Return the (X, Y) coordinate for the center point of the cell that contains the specified text.  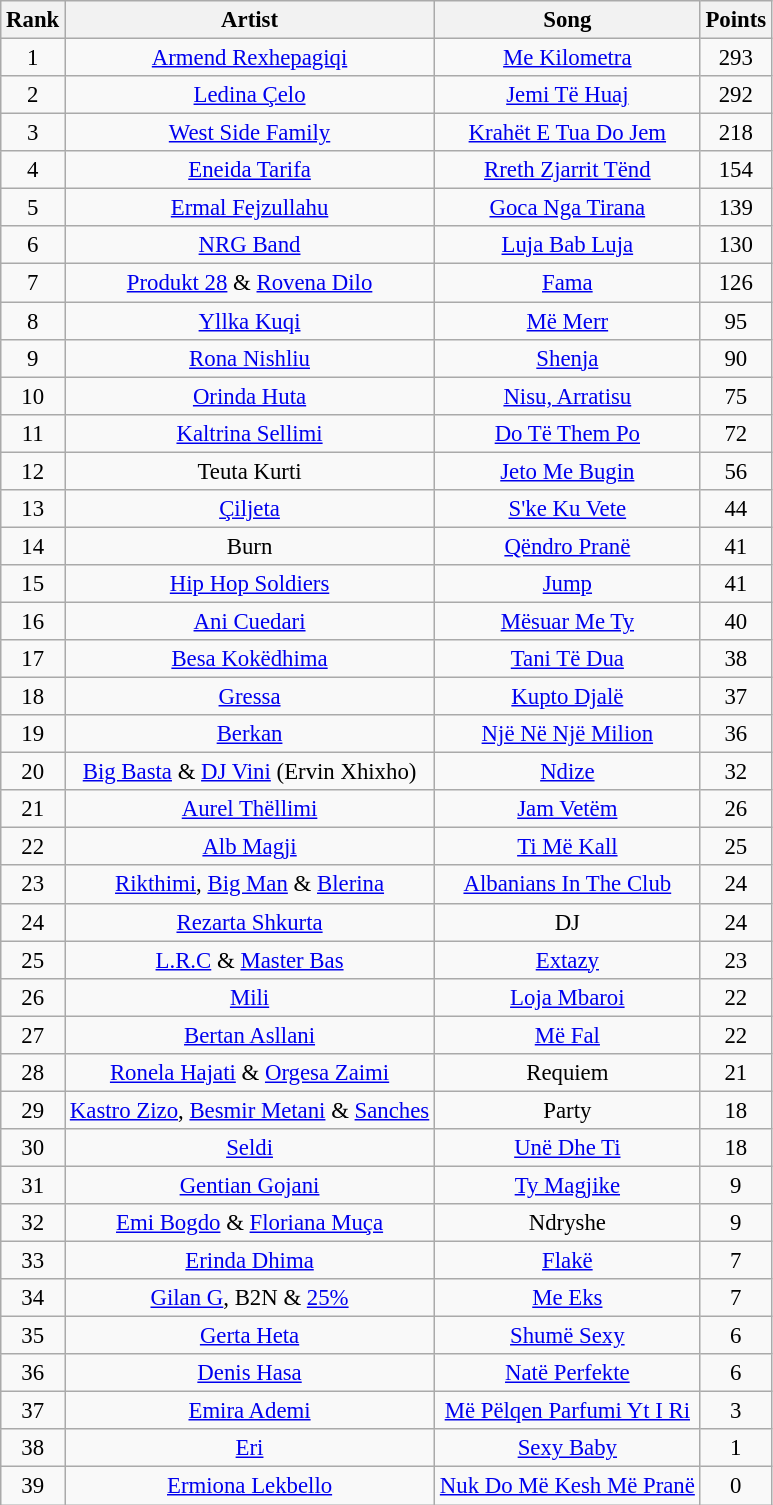
154 (736, 170)
Gerta Heta (250, 1336)
56 (736, 471)
75 (736, 396)
Më Merr (568, 321)
35 (33, 1336)
Jeto Me Bugin (568, 471)
Orinda Huta (250, 396)
8 (33, 321)
Erinda Dhima (250, 1261)
27 (33, 1035)
Bertan Asllani (250, 1035)
Gressa (250, 697)
Me Eks (568, 1298)
DJ (568, 922)
Ndryshe (568, 1223)
Tani Të Dua (568, 659)
Rank (33, 20)
Më Fal (568, 1035)
Requiem (568, 1073)
Natë Perfekte (568, 1373)
Big Basta & DJ Vini (Ervin Xhixho) (250, 772)
Jam Vetëm (568, 809)
40 (736, 621)
Besa Kokëdhima (250, 659)
30 (33, 1148)
Ty Magjike (568, 1185)
Rikthimi, Big Man & Blerina (250, 885)
Një Në Një Milion (568, 734)
33 (33, 1261)
Do Të Them Po (568, 433)
Points (736, 20)
2 (33, 95)
Jump (568, 584)
Kupto Djalë (568, 697)
Emira Ademi (250, 1411)
Extazy (568, 960)
Krahët E Tua Do Jem (568, 133)
Kastro Zizo, Besmir Metani & Sanches (250, 1110)
Ndize (568, 772)
13 (33, 509)
39 (33, 1486)
Berkan (250, 734)
Nuk Do Më Kesh Më Pranë (568, 1486)
Ani Cuedari (250, 621)
14 (33, 546)
10 (33, 396)
Jemi Të Huaj (568, 95)
Rona Nishliu (250, 358)
Flakë (568, 1261)
Ronela Hajati & Orgesa Zaimi (250, 1073)
Eri (250, 1449)
139 (736, 208)
Çiljeta (250, 509)
Armend Rexhepagiqi (250, 58)
S'ke Ku Vete (568, 509)
20 (33, 772)
Gentian Gojani (250, 1185)
L.R.C & Master Bas (250, 960)
Rreth Zjarrit Tënd (568, 170)
Shenja (568, 358)
Me Kilometra (568, 58)
31 (33, 1185)
Unë Dhe Ti (568, 1148)
Song (568, 20)
Mili (250, 997)
Mësuar Me Ty (568, 621)
Shumë Sexy (568, 1336)
Gilan G, B2N & 25% (250, 1298)
Seldi (250, 1148)
130 (736, 245)
West Side Family (250, 133)
19 (33, 734)
28 (33, 1073)
0 (736, 1486)
Eneida Tarifa (250, 170)
Alb Magji (250, 847)
Ti Më Kall (568, 847)
Aurel Thëllimi (250, 809)
29 (33, 1110)
5 (33, 208)
44 (736, 509)
293 (736, 58)
Ermal Fejzullahu (250, 208)
Rezarta Shkurta (250, 922)
Albanians In The Club (568, 885)
Fama (568, 283)
Denis Hasa (250, 1373)
Teuta Kurti (250, 471)
Emi Bogdo & Floriana Muça (250, 1223)
Qëndro Pranë (568, 546)
218 (736, 133)
Sexy Baby (568, 1449)
Më Pëlqen Parfumi Yt I Ri (568, 1411)
126 (736, 283)
Ermiona Lekbello (250, 1486)
Goca Nga Tirana (568, 208)
15 (33, 584)
Burn (250, 546)
17 (33, 659)
292 (736, 95)
11 (33, 433)
12 (33, 471)
Artist (250, 20)
Yllka Kuqi (250, 321)
Luja Bab Luja (568, 245)
95 (736, 321)
Hip Hop Soldiers (250, 584)
NRG Band (250, 245)
16 (33, 621)
72 (736, 433)
Loja Mbaroi (568, 997)
Party (568, 1110)
4 (33, 170)
Produkt 28 & Rovena Dilo (250, 283)
Kaltrina Sellimi (250, 433)
Ledina Çelo (250, 95)
Nisu, Arratisu (568, 396)
34 (33, 1298)
90 (736, 358)
